Pinpoint the cell where the given text exists, returning its (X, Y) midpoint coordinate. 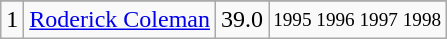
39.0 (242, 20)
1 (12, 20)
1995 1996 1997 1998 (358, 20)
Roderick Coleman (120, 20)
